Identify which cell holds the provided text, then report its (X, Y) central coordinate. 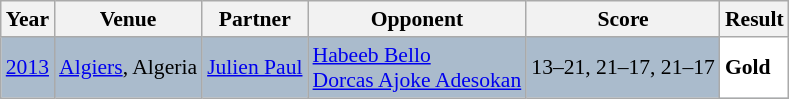
Algiers, Algeria (128, 68)
Venue (128, 19)
Habeeb Bello Dorcas Ajoke Adesokan (418, 68)
Score (623, 19)
13–21, 21–17, 21–17 (623, 68)
2013 (28, 68)
Opponent (418, 19)
Partner (254, 19)
Gold (754, 68)
Year (28, 19)
Result (754, 19)
Julien Paul (254, 68)
